Scan for the cell matching the given text and deliver its (x, y) coordinate at center. 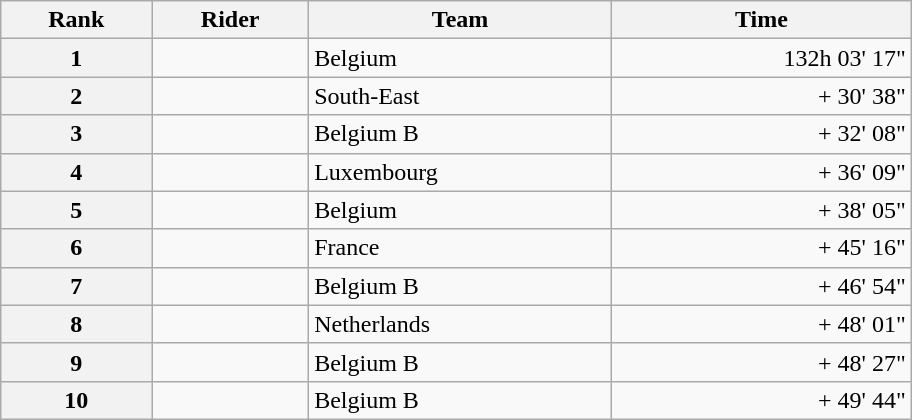
6 (76, 248)
9 (76, 362)
+ 36' 09" (762, 172)
Time (762, 20)
+ 49' 44" (762, 400)
France (460, 248)
1 (76, 58)
Netherlands (460, 324)
+ 48' 01" (762, 324)
Rank (76, 20)
+ 45' 16" (762, 248)
+ 32' 08" (762, 134)
7 (76, 286)
+ 38' 05" (762, 210)
+ 46' 54" (762, 286)
8 (76, 324)
4 (76, 172)
Luxembourg (460, 172)
3 (76, 134)
132h 03' 17" (762, 58)
10 (76, 400)
+ 30' 38" (762, 96)
Rider (230, 20)
Team (460, 20)
5 (76, 210)
2 (76, 96)
South-East (460, 96)
+ 48' 27" (762, 362)
